Return (x, y) of the center of cell containing provided text 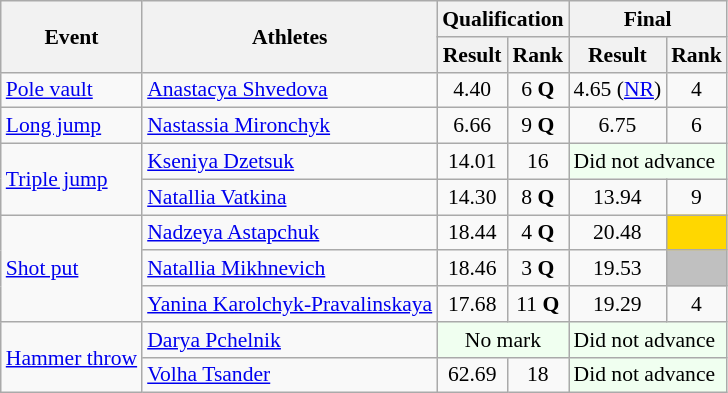
6.75 (618, 126)
6 (696, 126)
20.48 (618, 233)
Nadzeya Astapchuk (290, 233)
18.46 (472, 269)
4 Q (538, 233)
Final (648, 19)
4.40 (472, 90)
3 Q (538, 269)
17.68 (472, 304)
9 (696, 197)
Triple jump (72, 180)
4.65 (NR) (618, 90)
14.30 (472, 197)
Shot put (72, 268)
Event (72, 36)
Volha Tsander (290, 375)
Anastacya Shvedova (290, 90)
Yanina Karolchyk-Pravalinskaya (290, 304)
Long jump (72, 126)
Athletes (290, 36)
Natallia Vatkina (290, 197)
6 Q (538, 90)
18.44 (472, 233)
62.69 (472, 375)
13.94 (618, 197)
Darya Pchelnik (290, 340)
Kseniya Dzetsuk (290, 162)
No mark (502, 340)
Qualification (502, 19)
Pole vault (72, 90)
9 Q (538, 126)
19.29 (618, 304)
11 Q (538, 304)
14.01 (472, 162)
Hammer throw (72, 358)
16 (538, 162)
Natallia Mikhnevich (290, 269)
19.53 (618, 269)
8 Q (538, 197)
6.66 (472, 126)
18 (538, 375)
Nastassia Mironchyk (290, 126)
